Detect which cell encompasses the target text, then output its [X, Y] center coordinate. 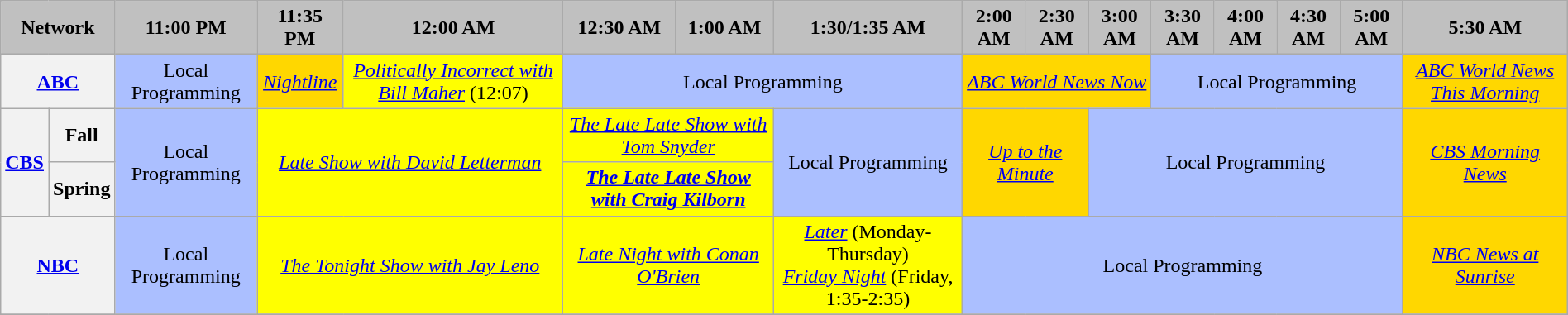
11:00 PM [186, 28]
NBC News at Sunrise [1485, 265]
3:00 AM [1120, 28]
5:00 AM [1371, 28]
4:30 AM [1308, 28]
Network [58, 28]
ABC [58, 81]
12:30 AM [619, 28]
11:35 PM [300, 28]
The Late Late Show with Tom Snyder [668, 136]
Late Night with Conan O'Brien [668, 265]
Late Show with David Letterman [410, 162]
3:30 AM [1183, 28]
1:00 AM [724, 28]
ABC World News Now [1057, 81]
Nightline [300, 81]
2:00 AM [994, 28]
NBC [58, 265]
Later (Monday-Thursday) Friday Night (Friday, 1:35-2:35) [868, 265]
Spring [81, 189]
CBS Morning News [1485, 162]
Politically Incorrect with Bill Maher (12:07) [453, 81]
12:00 AM [453, 28]
ABC World News This Morning [1485, 81]
2:30 AM [1057, 28]
4:00 AM [1245, 28]
5:30 AM [1485, 28]
Fall [81, 136]
The Tonight Show with Jay Leno [410, 265]
Up to the Minute [1025, 162]
1:30/1:35 AM [868, 28]
CBS [25, 162]
The Late Late Show with Craig Kilborn [668, 189]
